From the cell containing the given text, extract its center point as [X, Y] coordinate. 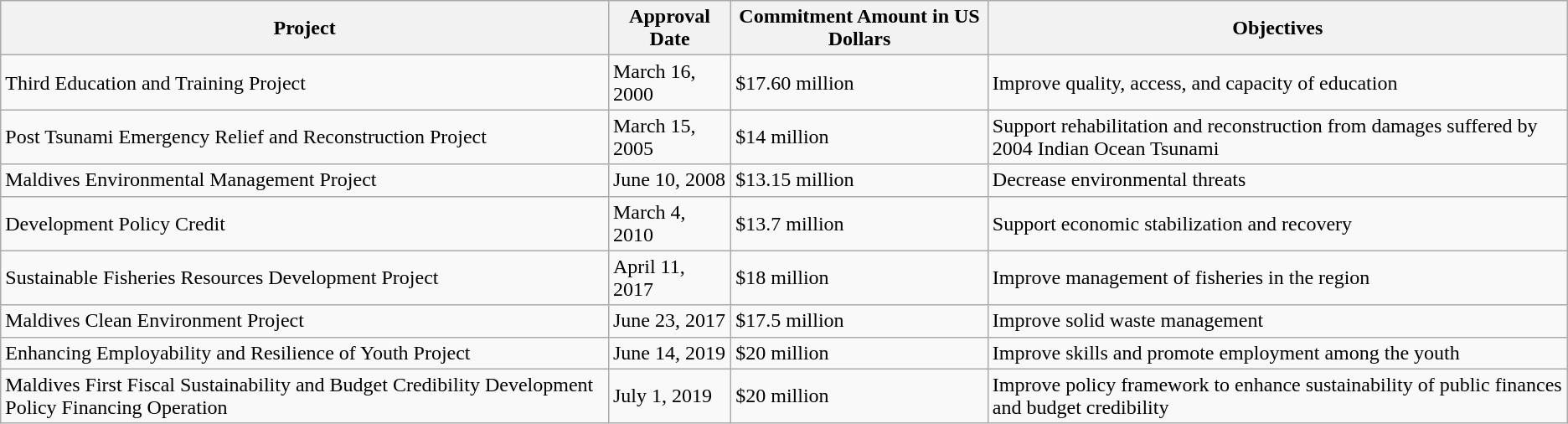
$13.15 million [859, 180]
Improve skills and promote employment among the youth [1277, 353]
Support rehabilitation and reconstruction from damages suffered by 2004 Indian Ocean Tsunami [1277, 137]
July 1, 2019 [669, 396]
Maldives First Fiscal Sustainability and Budget Credibility Development Policy Financing Operation [305, 396]
June 14, 2019 [669, 353]
Improve solid waste management [1277, 321]
Development Policy Credit [305, 223]
April 11, 2017 [669, 278]
Improve management of fisheries in the region [1277, 278]
March 15, 2005 [669, 137]
Commitment Amount in US Dollars [859, 28]
Sustainable Fisheries Resources Development Project [305, 278]
Third Education and Training Project [305, 82]
Objectives [1277, 28]
June 23, 2017 [669, 321]
Support economic stabilization and recovery [1277, 223]
Maldives Clean Environment Project [305, 321]
Improve policy framework to enhance sustainability of public finances and budget credibility [1277, 396]
Post Tsunami Emergency Relief and Reconstruction Project [305, 137]
$17.5 million [859, 321]
Approval Date [669, 28]
Maldives Environmental Management Project [305, 180]
Improve quality, access, and capacity of education [1277, 82]
March 16, 2000 [669, 82]
June 10, 2008 [669, 180]
$17.60 million [859, 82]
Project [305, 28]
$18 million [859, 278]
March 4, 2010 [669, 223]
Enhancing Employability and Resilience of Youth Project [305, 353]
$14 million [859, 137]
$13.7 million [859, 223]
Decrease environmental threats [1277, 180]
